Find where the given text appears and provide that cell's center as [x, y] coordinate. 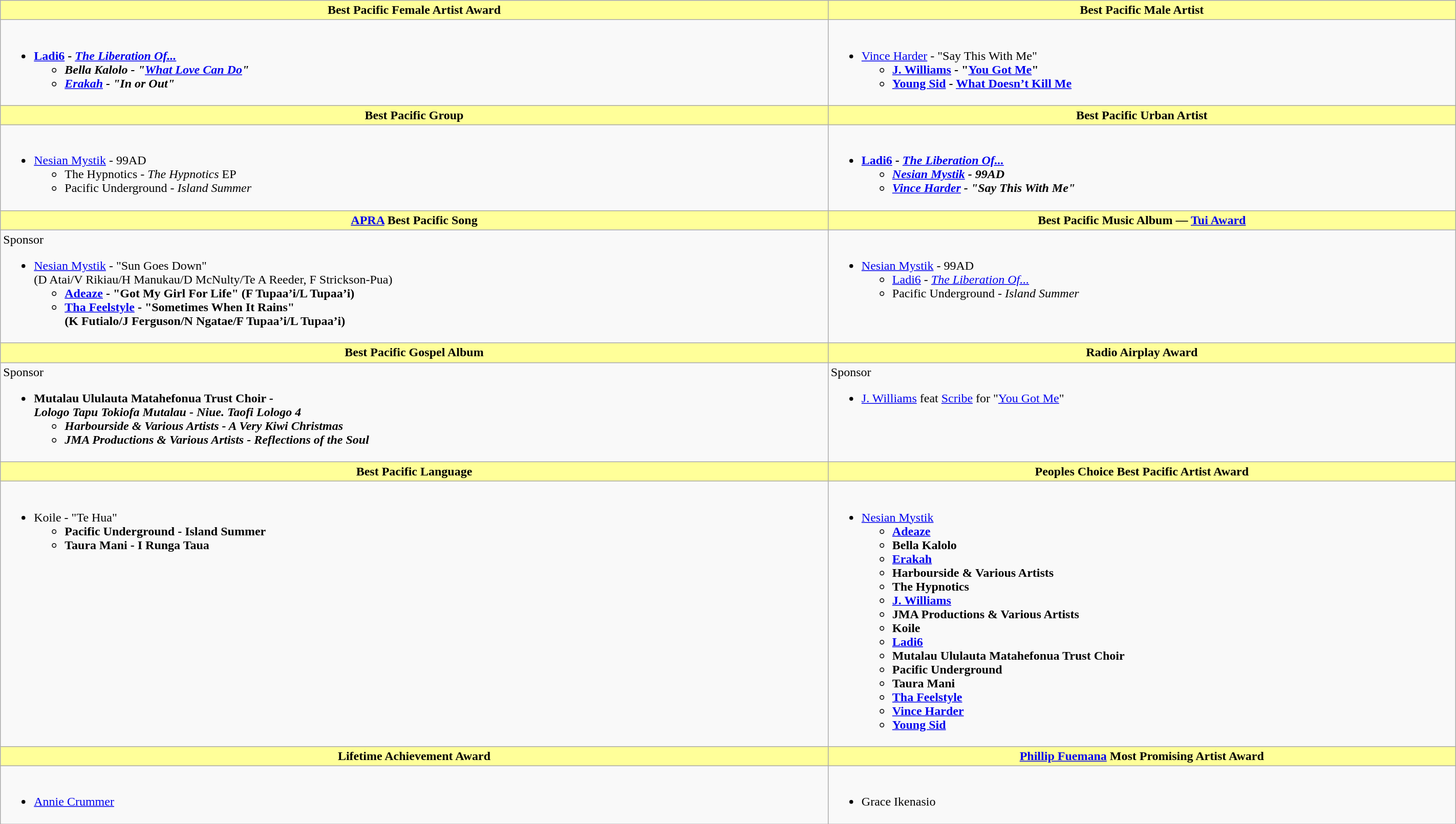
Best Pacific Urban Artist [1142, 115]
APRA Best Pacific Song [415, 220]
Best Pacific Group [415, 115]
Best Pacific Music Album — Tui Award [1142, 220]
Best Pacific Gospel Album [415, 353]
Phillip Fuemana Most Promising Artist Award [1142, 756]
Best Pacific Language [415, 471]
Koile - "Te Hua"Pacific Underground - Island SummerTaura Mani - I Runga Taua [415, 614]
Lifetime Achievement Award [415, 756]
Grace Ikenasio [1142, 794]
Ladi6 - The Liberation Of...Bella Kalolo - "What Love Can Do"Erakah - "In or Out" [415, 62]
Nesian Mystik - 99ADThe Hypnotics - The Hypnotics EPPacific Underground - Island Summer [415, 168]
Best Pacific Male Artist [1142, 10]
Radio Airplay Award [1142, 353]
Best Pacific Female Artist Award [415, 10]
Peoples Choice Best Pacific Artist Award [1142, 471]
Nesian Mystik - 99ADLadi6 - The Liberation Of...Pacific Underground - Island Summer [1142, 287]
Ladi6 - The Liberation Of...Nesian Mystik - 99ADVince Harder - "Say This With Me" [1142, 168]
SponsorJ. Williams feat Scribe for "You Got Me" [1142, 412]
Annie Crummer [415, 794]
Vince Harder - "Say This With Me"J. Williams - "You Got Me"Young Sid - What Doesn’t Kill Me [1142, 62]
